Determine the (X, Y) coordinate at the center of the cell enclosing the given text.  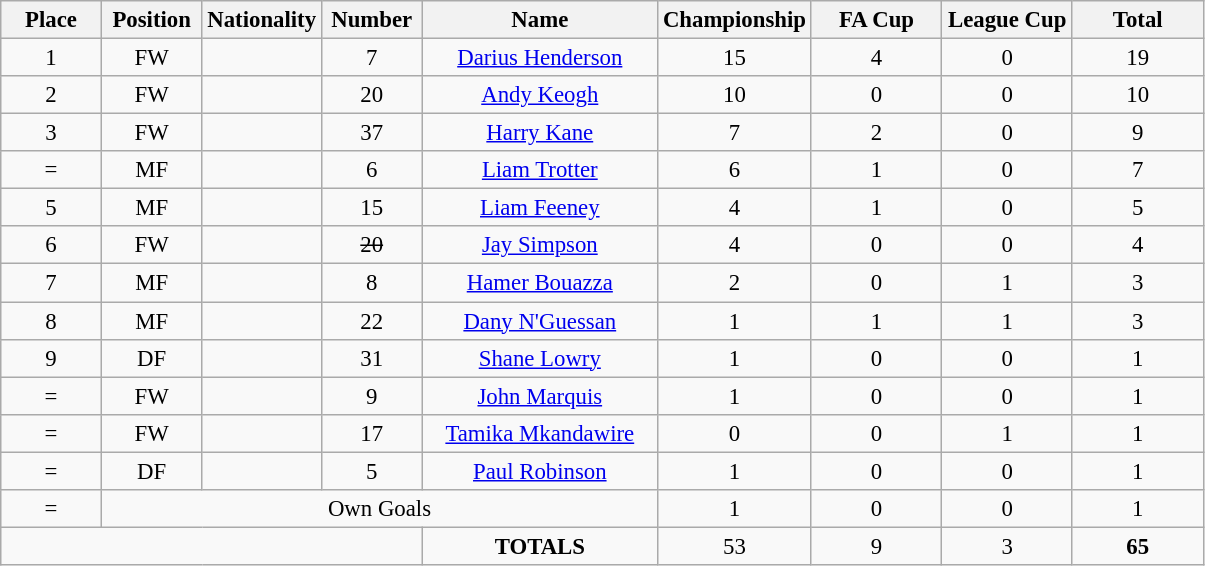
Paul Robinson (540, 471)
Harry Kane (540, 133)
Jay Simpson (540, 245)
Total (1138, 20)
Darius Henderson (540, 58)
Dany N'Guessan (540, 321)
FA Cup (876, 20)
Tamika Mkandawire (540, 433)
Nationality (262, 20)
Liam Feeney (540, 208)
19 (1138, 58)
League Cup (1008, 20)
17 (372, 433)
Hamer Bouazza (540, 283)
Position (152, 20)
Andy Keogh (540, 95)
22 (372, 321)
Liam Trotter (540, 170)
31 (372, 358)
John Marquis (540, 396)
Shane Lowry (540, 358)
Place (52, 20)
Championship (735, 20)
Name (540, 20)
53 (735, 546)
TOTALS (540, 546)
Own Goals (379, 509)
37 (372, 133)
Number (372, 20)
65 (1138, 546)
